For the text-containing cell, return its midpoint in (x, y) coordinate format. 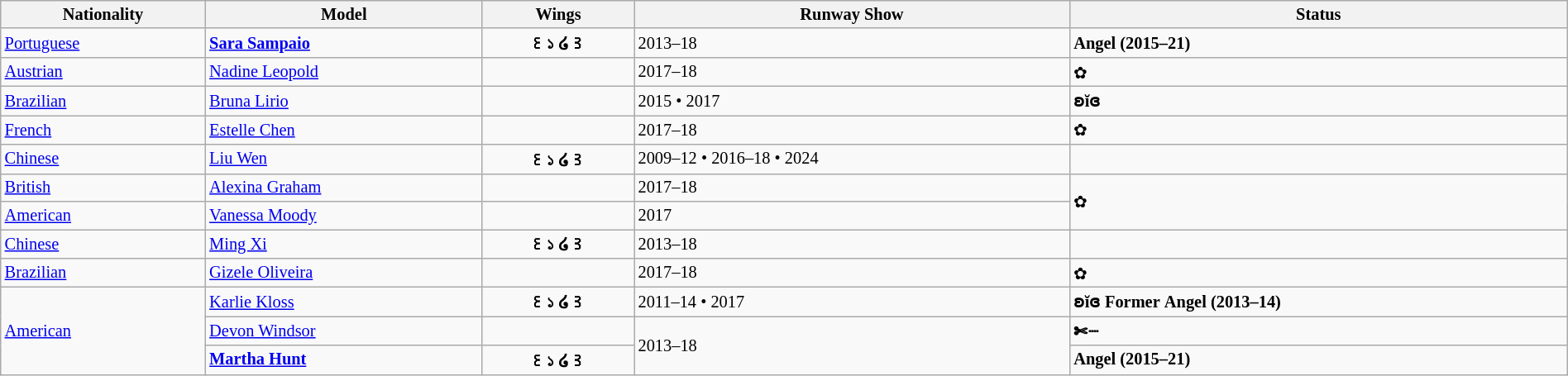
British (103, 188)
Devon Windsor (344, 331)
Martha Hunt (344, 360)
French (103, 129)
Austrian (103, 71)
Ming Xi (344, 243)
Vanessa Moody (344, 215)
2017 (852, 215)
Gizele Oliveira (344, 273)
Model (344, 14)
Sara Sampaio (344, 43)
Estelle Chen (344, 129)
Nadine Leopold (344, 71)
Bruna Lirio (344, 101)
Nationality (103, 14)
ʚĭɞ (1318, 101)
Wings (557, 14)
Portuguese (103, 43)
2009–12 • 2016–18 • 2024 (852, 159)
✄┈ (1318, 331)
Alexina Graham (344, 188)
Karlie Kloss (344, 301)
ʚĭɞ Former Angel (2013–14) (1318, 301)
2015 • 2017 (852, 101)
2011–14 • 2017 (852, 301)
Status (1318, 14)
Liu Wen (344, 159)
Runway Show (852, 14)
